For the text-containing cell, return its midpoint in (x, y) coordinate format. 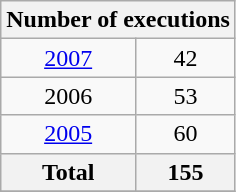
42 (186, 58)
155 (186, 172)
2005 (68, 134)
53 (186, 96)
Total (68, 172)
2006 (68, 96)
Number of executions (118, 20)
2007 (68, 58)
60 (186, 134)
